Determine the (x, y) coordinate at the center of the cell enclosing the given text.  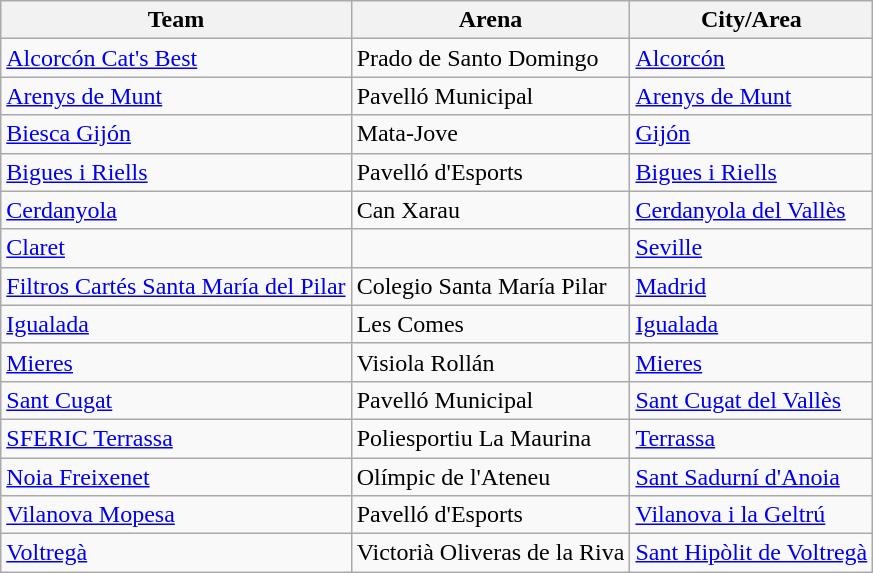
Prado de Santo Domingo (490, 58)
Seville (752, 248)
Alcorcón Cat's Best (176, 58)
Poliesportiu La Maurina (490, 438)
Les Comes (490, 324)
Sant Hipòlit de Voltregà (752, 553)
Biesca Gijón (176, 134)
Cerdanyola del Vallès (752, 210)
Mata-Jove (490, 134)
Vilanova i la Geltrú (752, 515)
SFERIC Terrassa (176, 438)
City/Area (752, 20)
Sant Sadurní d'Anoia (752, 477)
Gijón (752, 134)
Victorià Oliveras de la Riva (490, 553)
Sant Cugat del Vallès (752, 400)
Claret (176, 248)
Colegio Santa María Pilar (490, 286)
Alcorcón (752, 58)
Filtros Cartés Santa María del Pilar (176, 286)
Can Xarau (490, 210)
Voltregà (176, 553)
Arena (490, 20)
Sant Cugat (176, 400)
Noia Freixenet (176, 477)
Terrassa (752, 438)
Vilanova Mopesa (176, 515)
Madrid (752, 286)
Visiola Rollán (490, 362)
Cerdanyola (176, 210)
Team (176, 20)
Olímpic de l'Ateneu (490, 477)
